Determine the [X, Y] coordinate at the center of the cell enclosing the given text.  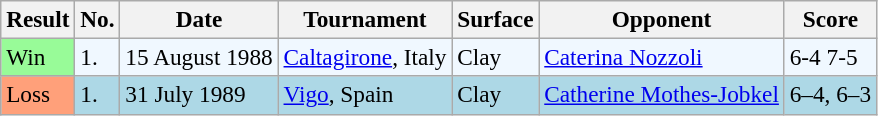
31 July 1989 [199, 95]
Tournament [365, 19]
Catherine Mothes-Jobkel [662, 95]
Caterina Nozzoli [662, 57]
Vigo, Spain [365, 95]
6-4 7-5 [830, 57]
15 August 1988 [199, 57]
6–4, 6–3 [830, 95]
Win [38, 57]
Date [199, 19]
Opponent [662, 19]
Caltagirone, Italy [365, 57]
Score [830, 19]
No. [98, 19]
Loss [38, 95]
Surface [496, 19]
Result [38, 19]
